Return (x, y) of the center of cell containing provided text 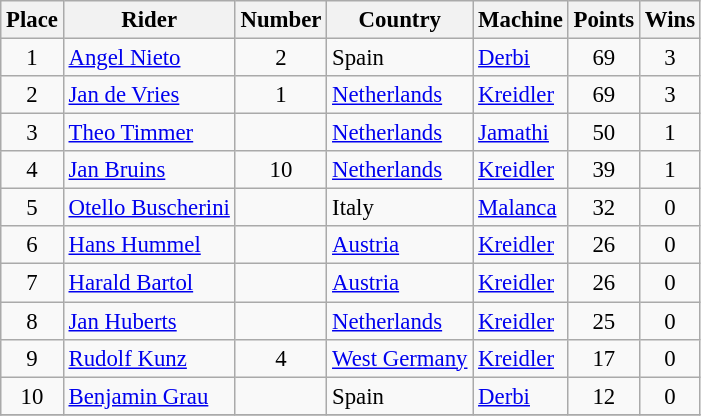
Jamathi (520, 133)
Theo Timmer (149, 133)
9 (32, 358)
Jan Bruins (149, 170)
Place (32, 20)
50 (604, 133)
Wins (670, 20)
Country (400, 20)
5 (32, 208)
8 (32, 321)
Hans Hummel (149, 245)
Machine (520, 20)
6 (32, 245)
Italy (400, 208)
7 (32, 283)
Malanca (520, 208)
Jan de Vries (149, 95)
Rudolf Kunz (149, 358)
39 (604, 170)
Jan Huberts (149, 321)
Benjamin Grau (149, 396)
12 (604, 396)
25 (604, 321)
Angel Nieto (149, 58)
Number (281, 20)
Harald Bartol (149, 283)
Otello Buscherini (149, 208)
Rider (149, 20)
32 (604, 208)
West Germany (400, 358)
17 (604, 358)
Points (604, 20)
